Determine the [X, Y] coordinate at the center of the cell enclosing the given text.  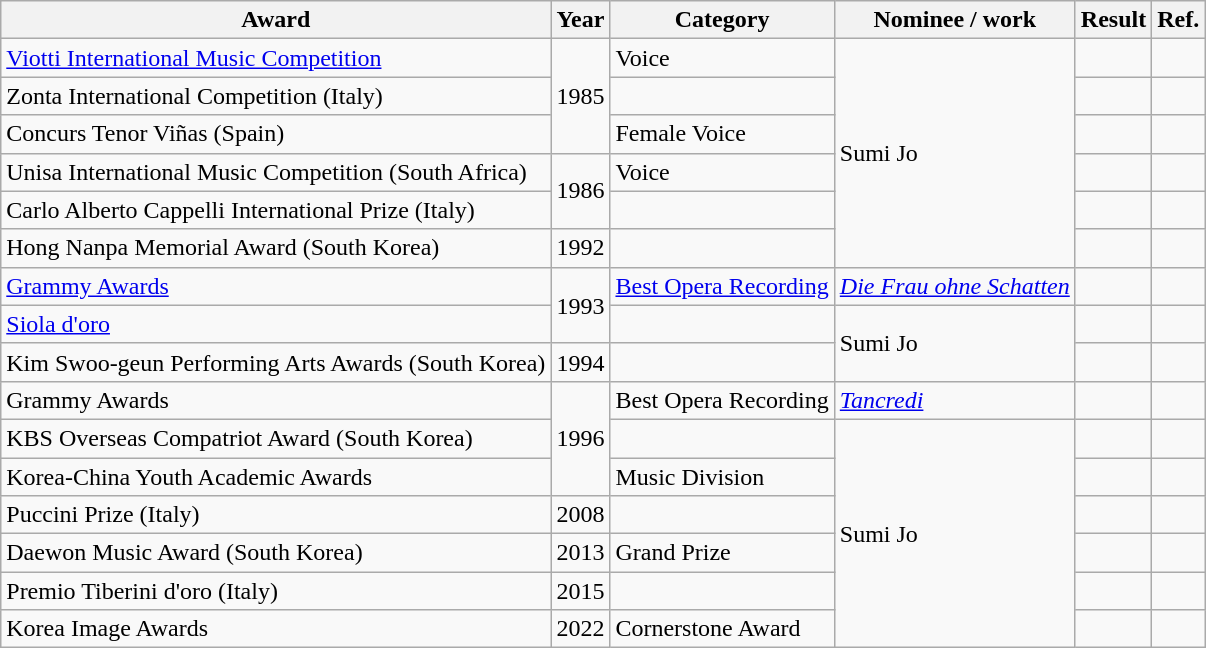
1996 [580, 438]
1994 [580, 362]
Concurs Tenor Viñas (Spain) [276, 134]
Siola d'oro [276, 324]
1992 [580, 248]
Carlo Alberto Cappelli International Prize (Italy) [276, 210]
1985 [580, 96]
Korea-China Youth Academic Awards [276, 477]
2015 [580, 591]
Korea Image Awards [276, 629]
Award [276, 20]
KBS Overseas Compatriot Award (South Korea) [276, 438]
Tancredi [954, 400]
Unisa International Music Competition (South Africa) [276, 172]
Female Voice [722, 134]
Zonta International Competition (Italy) [276, 96]
Viotti International Music Competition [276, 58]
Kim Swoo-geun Performing Arts Awards (South Korea) [276, 362]
Die Frau ohne Schatten [954, 286]
Result [1113, 20]
Hong Nanpa Memorial Award (South Korea) [276, 248]
2022 [580, 629]
Daewon Music Award (South Korea) [276, 553]
2008 [580, 515]
2013 [580, 553]
Year [580, 20]
Nominee / work [954, 20]
Cornerstone Award [722, 629]
Puccini Prize (Italy) [276, 515]
1993 [580, 305]
Category [722, 20]
Grand Prize [722, 553]
Ref. [1178, 20]
Premio Tiberini d'oro (Italy) [276, 591]
Music Division [722, 477]
1986 [580, 191]
